Locate the cell with the specified text and output its (X, Y) center coordinate. 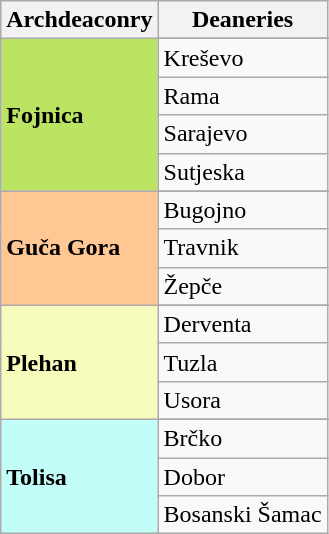
Kreševo (242, 58)
Usora (242, 400)
Brčko (242, 438)
Tuzla (242, 362)
Sarajevo (242, 134)
Bosanski Šamac (242, 515)
Deaneries (242, 20)
Tolisa (80, 476)
Travnik (242, 248)
Derventa (242, 324)
Archdeaconry (80, 20)
Bugojno (242, 210)
Guča Gora (80, 248)
Žepče (242, 286)
Dobor (242, 477)
Rama (242, 96)
Plehan (80, 362)
Sutjeska (242, 172)
Fojnica (80, 115)
